Scan for the cell matching the given text and deliver its [x, y] coordinate at center. 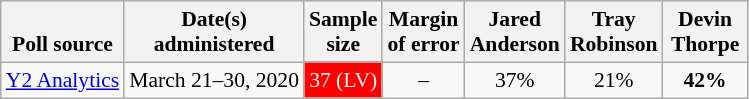
DevinThorpe [706, 32]
TrayRobinson [614, 32]
Poll source [62, 32]
37 (LV) [343, 80]
42% [706, 80]
March 21–30, 2020 [214, 80]
– [423, 80]
37% [515, 80]
Marginof error [423, 32]
Date(s)administered [214, 32]
Y2 Analytics [62, 80]
21% [614, 80]
JaredAnderson [515, 32]
Samplesize [343, 32]
